Return [x, y] of the center of cell containing provided text 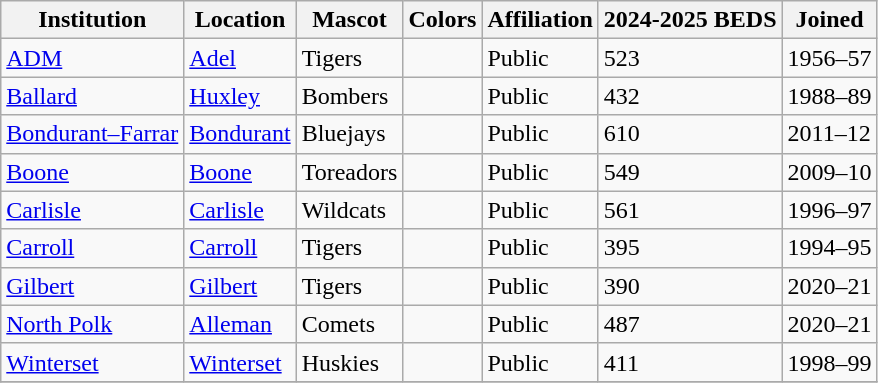
487 [690, 324]
Bluejays [350, 134]
Adel [240, 58]
561 [690, 210]
2011–12 [830, 134]
1988–89 [830, 96]
1998–99 [830, 362]
Toreadors [350, 172]
Comets [350, 324]
523 [690, 58]
Bombers [350, 96]
2024-2025 BEDS [690, 20]
1994–95 [830, 248]
Bondurant [240, 134]
Alleman [240, 324]
Huskies [350, 362]
Bondurant–Farrar [92, 134]
Colors [442, 20]
411 [690, 362]
390 [690, 286]
Mascot [350, 20]
1996–97 [830, 210]
North Polk [92, 324]
549 [690, 172]
2009–10 [830, 172]
Joined [830, 20]
ADM [92, 58]
1956–57 [830, 58]
Ballard [92, 96]
Huxley [240, 96]
Institution [92, 20]
432 [690, 96]
Affiliation [540, 20]
Location [240, 20]
Wildcats [350, 210]
610 [690, 134]
395 [690, 248]
